Provide the (X, Y) coordinate of the cell's center where the given text is located.  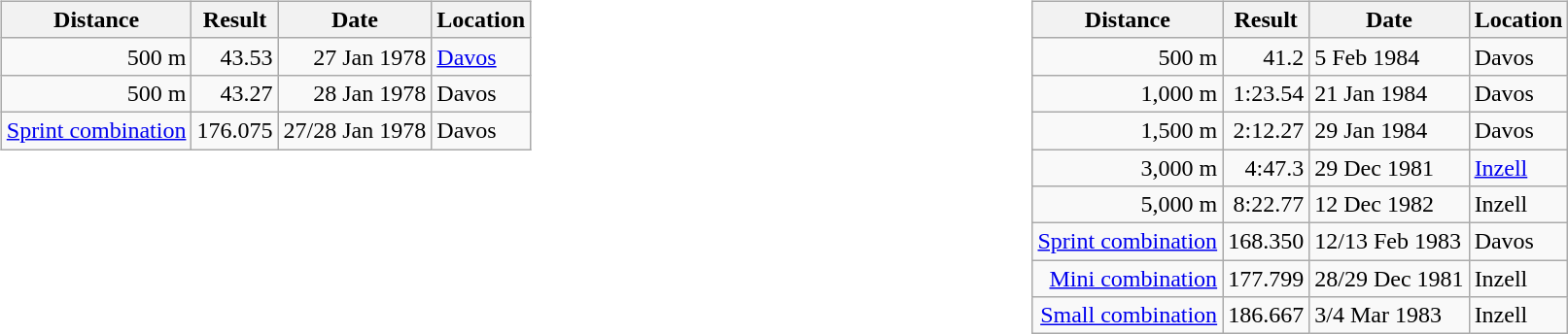
Mini combination (1128, 279)
1:23.54 (1266, 93)
8:22.77 (1266, 205)
12/13 Feb 1983 (1389, 242)
27/28 Jan 1978 (355, 130)
28 Jan 1978 (355, 93)
3,000 m (1128, 168)
2:12.27 (1266, 130)
41.2 (1266, 56)
12 Dec 1982 (1389, 205)
29 Dec 1981 (1389, 168)
Small combination (1128, 316)
5 Feb 1984 (1389, 56)
43.27 (235, 93)
3/4 Mar 1983 (1389, 316)
177.799 (1266, 279)
29 Jan 1984 (1389, 130)
176.075 (235, 130)
27 Jan 1978 (355, 56)
1,000 m (1128, 93)
4:47.3 (1266, 168)
43.53 (235, 56)
5,000 m (1128, 205)
168.350 (1266, 242)
1,500 m (1128, 130)
21 Jan 1984 (1389, 93)
186.667 (1266, 316)
28/29 Dec 1981 (1389, 279)
